Return the [x, y] coordinate for the center point of the cell that contains the specified text.  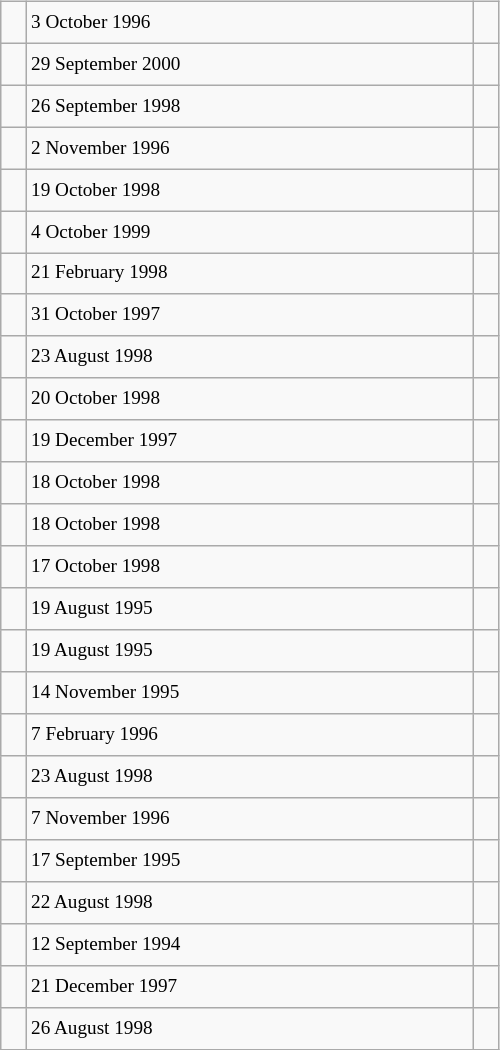
19 October 1998 [249, 190]
26 September 1998 [249, 106]
21 February 1998 [249, 274]
3 October 1996 [249, 22]
17 September 1995 [249, 861]
31 October 1997 [249, 315]
19 December 1997 [249, 441]
22 August 1998 [249, 902]
7 November 1996 [249, 819]
17 October 1998 [249, 567]
12 September 1994 [249, 944]
29 September 2000 [249, 64]
21 December 1997 [249, 986]
26 August 1998 [249, 1028]
7 February 1996 [249, 735]
14 November 1995 [249, 693]
20 October 1998 [249, 399]
2 November 1996 [249, 148]
4 October 1999 [249, 232]
